Output the (x, y) coordinate of the center of the cell containing the given text.  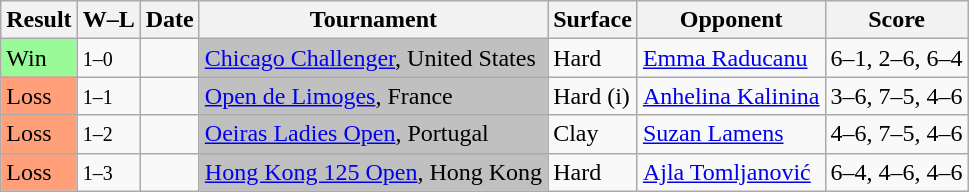
Tournament (373, 20)
1–1 (108, 96)
Oeiras Ladies Open, Portugal (373, 134)
Date (170, 20)
1–2 (108, 134)
Surface (593, 20)
1–0 (108, 58)
3–6, 7–5, 4–6 (896, 96)
Clay (593, 134)
Score (896, 20)
Hong Kong 125 Open, Hong Kong (373, 172)
Chicago Challenger, United States (373, 58)
Ajla Tomljanović (731, 172)
Emma Raducanu (731, 58)
Result (39, 20)
Anhelina Kalinina (731, 96)
Win (39, 58)
Opponent (731, 20)
Open de Limoges, France (373, 96)
W–L (108, 20)
Hard (i) (593, 96)
Suzan Lamens (731, 134)
6–1, 2–6, 6–4 (896, 58)
4–6, 7–5, 4–6 (896, 134)
1–3 (108, 172)
6–4, 4–6, 4–6 (896, 172)
